Scan for the cell matching the given text and deliver its (X, Y) coordinate at center. 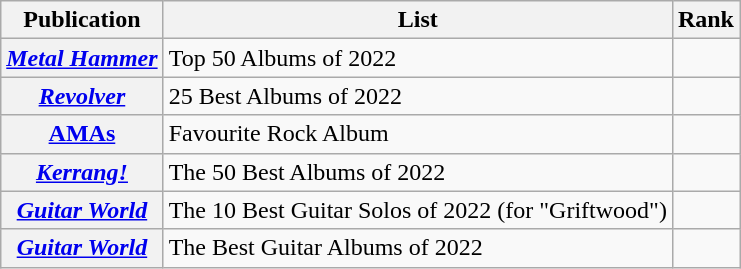
25 Best Albums of 2022 (418, 96)
List (418, 20)
The 10 Best Guitar Solos of 2022 (for "Griftwood") (418, 210)
Metal Hammer (82, 58)
The Best Guitar Albums of 2022 (418, 248)
Favourite Rock Album (418, 134)
AMAs (82, 134)
Publication (82, 20)
Top 50 Albums of 2022 (418, 58)
Kerrang! (82, 172)
Rank (706, 20)
Revolver (82, 96)
The 50 Best Albums of 2022 (418, 172)
